For the text-containing cell, return its midpoint in [x, y] coordinate format. 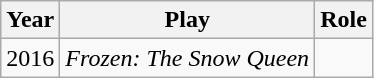
Year [30, 20]
2016 [30, 58]
Role [344, 20]
Frozen: The Snow Queen [188, 58]
Play [188, 20]
